For the text-containing cell, return its midpoint in (X, Y) coordinate format. 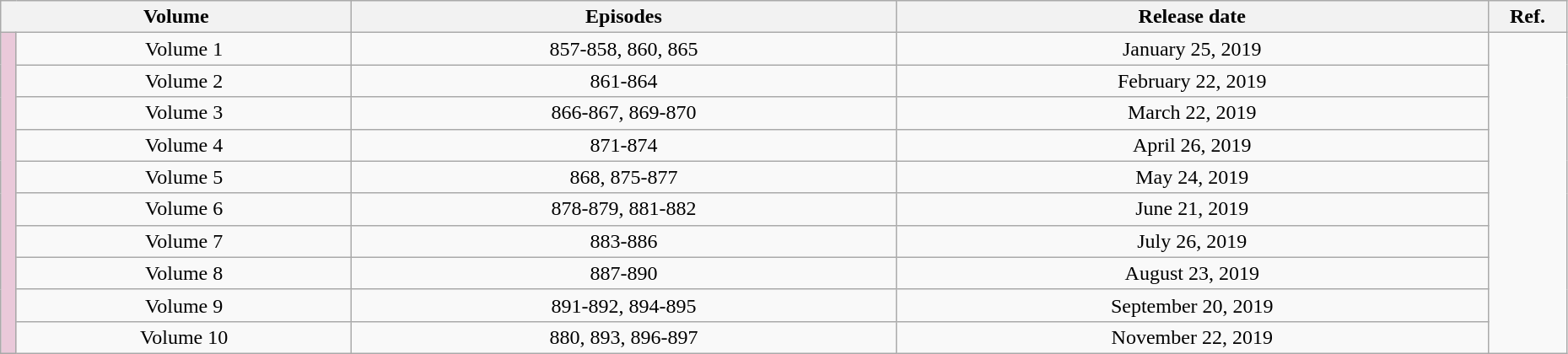
April 26, 2019 (1193, 145)
878-879, 881-882 (624, 209)
Volume 7 (184, 241)
871-874 (624, 145)
883-886 (624, 241)
Volume 3 (184, 113)
August 23, 2019 (1193, 273)
March 22, 2019 (1193, 113)
Volume 5 (184, 177)
September 20, 2019 (1193, 305)
891-892, 894-895 (624, 305)
Ref. (1528, 17)
Volume 8 (184, 273)
861-864 (624, 81)
January 25, 2019 (1193, 49)
Episodes (624, 17)
Volume 9 (184, 305)
Volume 6 (184, 209)
June 21, 2019 (1193, 209)
866-867, 869-870 (624, 113)
Volume 2 (184, 81)
857-858, 860, 865 (624, 49)
November 22, 2019 (1193, 337)
880, 893, 896-897 (624, 337)
868, 875-877 (624, 177)
February 22, 2019 (1193, 81)
Volume 10 (184, 337)
Volume (176, 17)
Volume 1 (184, 49)
887-890 (624, 273)
Release date (1193, 17)
July 26, 2019 (1193, 241)
May 24, 2019 (1193, 177)
Volume 4 (184, 145)
